Capture the cell that displays the provided text and extract its [x, y] central coordinate. 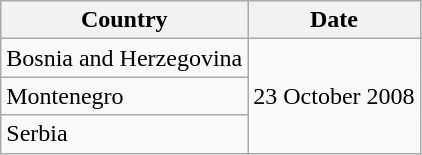
23 October 2008 [334, 96]
Serbia [124, 134]
Montenegro [124, 96]
Bosnia and Herzegovina [124, 58]
Country [124, 20]
Date [334, 20]
